For the text-containing cell, return its midpoint in (x, y) coordinate format. 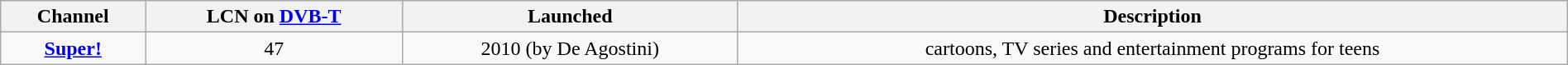
cartoons, TV series and entertainment programs for teens (1153, 48)
2010 (by De Agostini) (571, 48)
Launched (571, 17)
Super! (73, 48)
LCN on DVB-T (275, 17)
47 (275, 48)
Description (1153, 17)
Channel (73, 17)
